Detect which cell encompasses the target text, then output its (x, y) center coordinate. 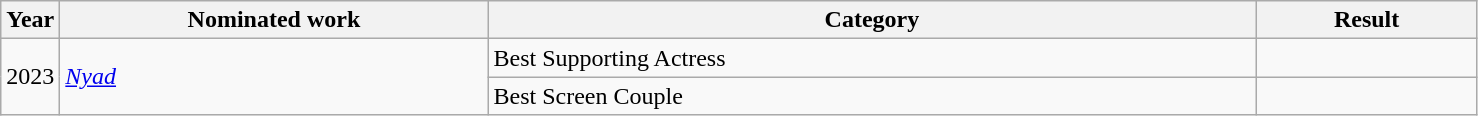
Category (872, 20)
Nominated work (274, 20)
Best Screen Couple (872, 96)
Result (1366, 20)
Best Supporting Actress (872, 58)
Nyad (274, 77)
2023 (30, 77)
Year (30, 20)
